Extract the (X, Y) coordinate from the center of the cell holding the provided text.  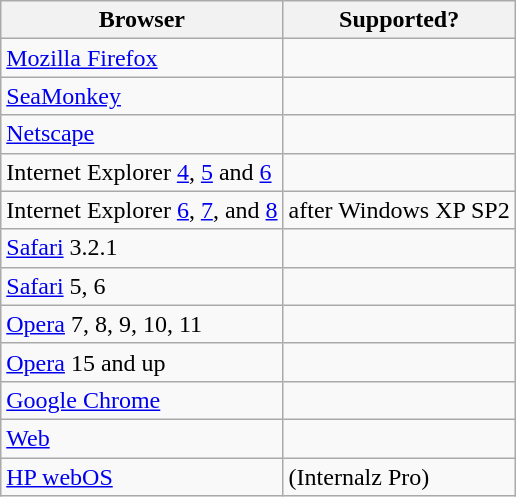
Netscape (142, 134)
(Internalz Pro) (399, 477)
HP webOS (142, 477)
Internet Explorer 6, 7, and 8 (142, 210)
Opera 15 and up (142, 362)
Browser (142, 20)
SeaMonkey (142, 96)
after Windows XP SP2 (399, 210)
Supported? (399, 20)
Mozilla Firefox (142, 58)
Safari 5, 6 (142, 286)
Web (142, 438)
Internet Explorer 4, 5 and 6 (142, 172)
Safari 3.2.1 (142, 248)
Google Chrome (142, 400)
Opera 7, 8, 9, 10, 11 (142, 324)
